Identify which cell holds the provided text, then report its (X, Y) central coordinate. 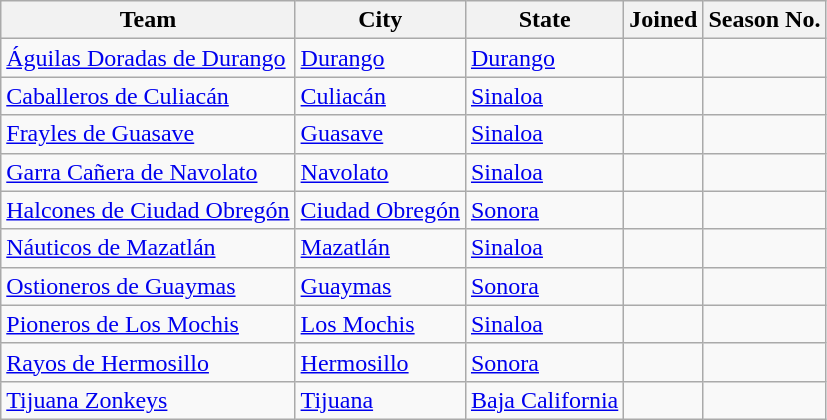
Ostioneros de Guaymas (148, 286)
Hermosillo (380, 362)
Guaymas (380, 286)
Navolato (380, 172)
Los Mochis (380, 324)
Águilas Doradas de Durango (148, 58)
State (544, 20)
Rayos de Hermosillo (148, 362)
Frayles de Guasave (148, 134)
Halcones de Ciudad Obregón (148, 210)
Team (148, 20)
City (380, 20)
Mazatlán (380, 248)
Tijuana Zonkeys (148, 400)
Tijuana (380, 400)
Náuticos de Mazatlán (148, 248)
Guasave (380, 134)
Ciudad Obregón (380, 210)
Culiacán (380, 96)
Joined (664, 20)
Caballeros de Culiacán (148, 96)
Season No. (764, 20)
Baja California (544, 400)
Garra Cañera de Navolato (148, 172)
Pioneros de Los Mochis (148, 324)
